Locate the cell with the specified text and output its [x, y] center coordinate. 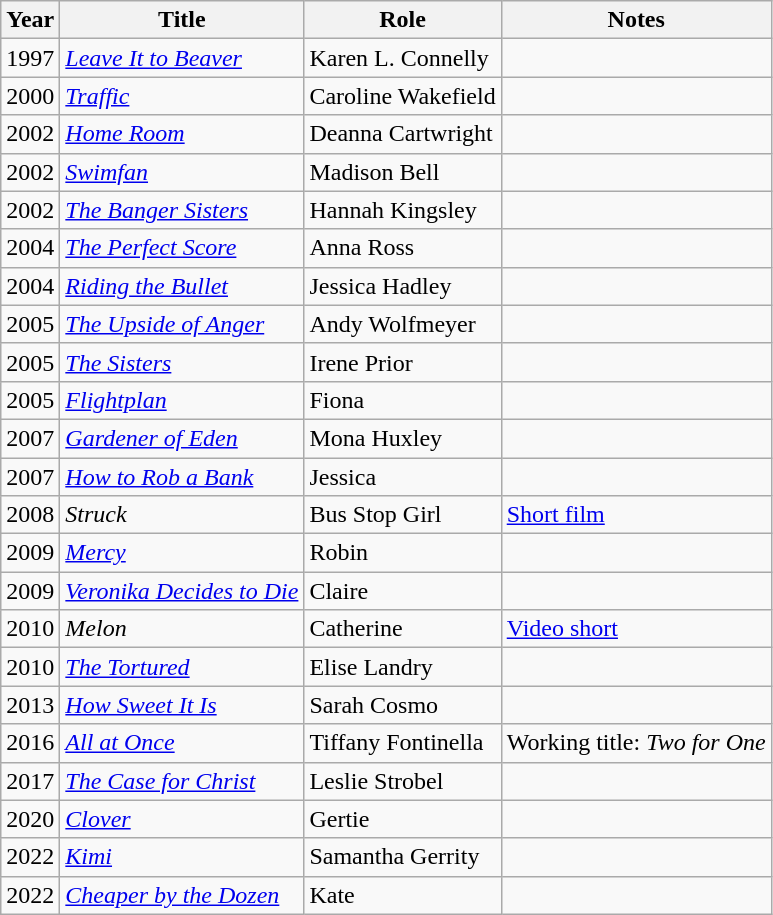
2000 [30, 96]
The Upside of Anger [182, 324]
Samantha Gerrity [402, 857]
2013 [30, 705]
Riding the Bullet [182, 286]
Video short [636, 629]
Fiona [402, 400]
Notes [636, 20]
The Tortured [182, 667]
Role [402, 20]
Short film [636, 515]
Title [182, 20]
The Sisters [182, 362]
Robin [402, 553]
2016 [30, 743]
Mona Huxley [402, 438]
Veronika Decides to Die [182, 591]
How to Rob a Bank [182, 477]
Leave It to Beaver [182, 58]
Hannah Kingsley [402, 210]
Traffic [182, 96]
Melon [182, 629]
Anna Ross [402, 248]
Madison Bell [402, 172]
Struck [182, 515]
Working title: Two for One [636, 743]
Leslie Strobel [402, 781]
Home Room [182, 134]
Jessica [402, 477]
Flightplan [182, 400]
Caroline Wakefield [402, 96]
Karen L. Connelly [402, 58]
Irene Prior [402, 362]
Mercy [182, 553]
Clover [182, 819]
Jessica Hadley [402, 286]
Tiffany Fontinella [402, 743]
Sarah Cosmo [402, 705]
Catherine [402, 629]
The Perfect Score [182, 248]
Cheaper by the Dozen [182, 895]
Elise Landry [402, 667]
How Sweet It Is [182, 705]
All at Once [182, 743]
Swimfan [182, 172]
The Banger Sisters [182, 210]
2020 [30, 819]
Deanna Cartwright [402, 134]
Gardener of Eden [182, 438]
The Case for Christ [182, 781]
2008 [30, 515]
Kimi [182, 857]
1997 [30, 58]
Claire [402, 591]
Year [30, 20]
Gertie [402, 819]
Kate [402, 895]
Andy Wolfmeyer [402, 324]
Bus Stop Girl [402, 515]
2017 [30, 781]
